Find where the given text appears and provide that cell's center as [x, y] coordinate. 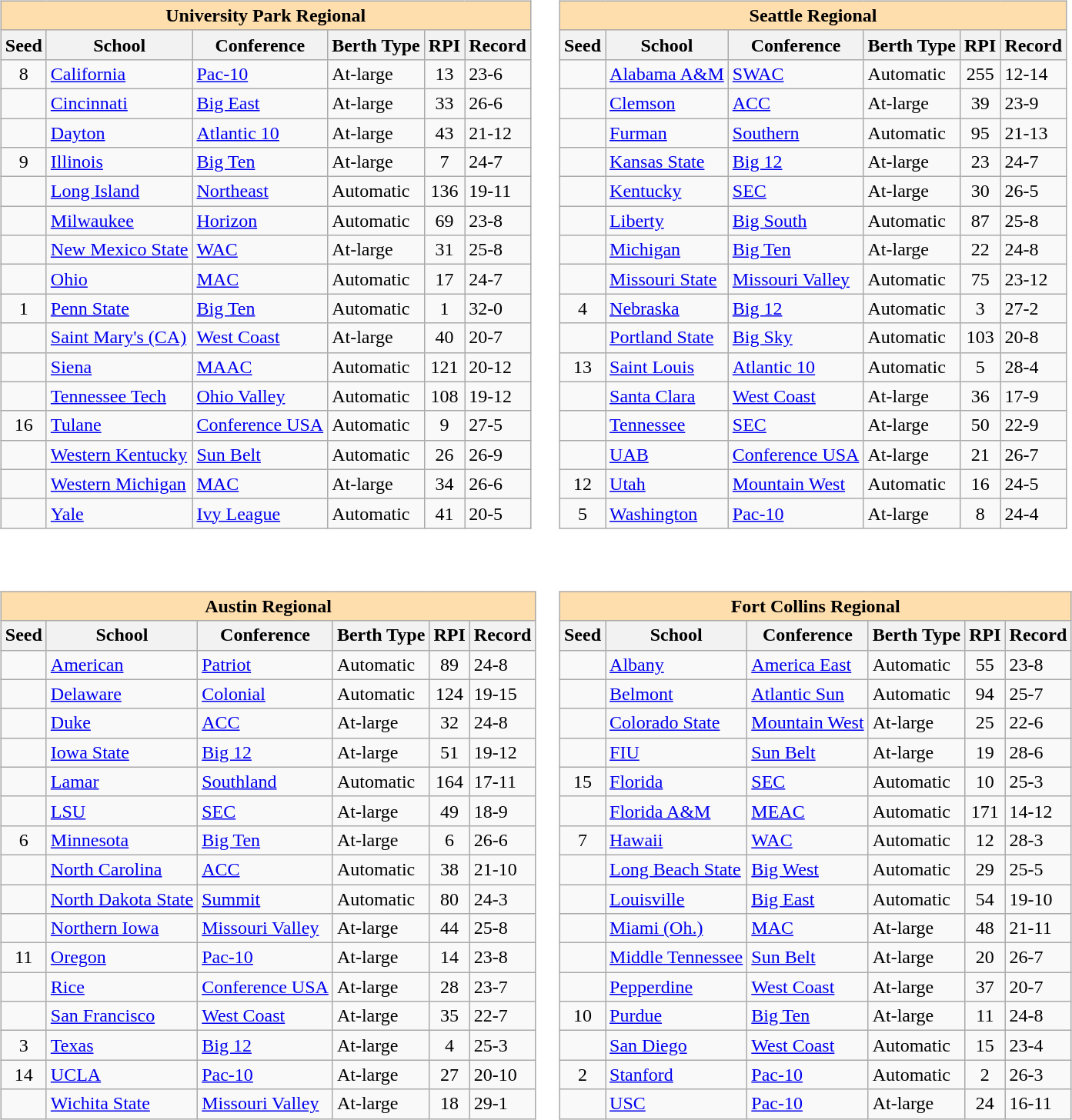
124 [449, 694]
21 [980, 455]
20-8 [1034, 338]
26-9 [498, 455]
18-9 [503, 811]
Utah [667, 484]
19 [985, 752]
Furman [667, 133]
21-12 [498, 133]
22-6 [1038, 723]
32-0 [498, 308]
Illinois [119, 162]
20-10 [503, 1075]
164 [449, 782]
Seattle Regional [813, 15]
87 [980, 221]
17 [444, 279]
89 [449, 665]
Pepperdine [676, 987]
Missouri State [667, 279]
22-7 [503, 1016]
24-5 [1034, 484]
20 [985, 958]
136 [444, 192]
Santa Clara [667, 396]
MEAC [808, 811]
Ivy League [260, 513]
Colorado State [676, 723]
Middle Tennessee [676, 958]
Yale [119, 513]
Duke [122, 723]
95 [980, 133]
16-11 [1038, 1104]
California [119, 74]
Dayton [119, 133]
Cincinnati [119, 103]
Michigan [667, 250]
28 [449, 987]
America East [808, 665]
Northern Iowa [122, 928]
University Park Regional [265, 15]
23-12 [1034, 279]
Northeast [260, 192]
36 [980, 396]
Tennessee Tech [119, 396]
48 [985, 928]
Wichita State [122, 1104]
20-5 [498, 513]
Long Island [119, 192]
22 [980, 250]
Horizon [260, 221]
Texas [122, 1045]
Clemson [667, 103]
Milwaukee [119, 221]
37 [985, 987]
Atlantic Sun [808, 694]
Long Beach State [676, 869]
30 [980, 192]
35 [449, 1016]
24-3 [503, 899]
33 [444, 103]
Belmont [676, 694]
39 [980, 103]
Tulane [119, 425]
Western Kentucky [119, 455]
255 [980, 74]
MAAC [260, 367]
19-11 [498, 192]
75 [980, 279]
69 [444, 221]
171 [985, 811]
Saint Louis [667, 367]
UAB [667, 455]
41 [444, 513]
25-7 [1038, 694]
Patriot [265, 665]
San Francisco [122, 1016]
23 [980, 162]
Stanford [676, 1075]
Siena [119, 367]
Minnesota [122, 840]
Summit [265, 899]
28-3 [1038, 840]
25-5 [1038, 869]
121 [444, 367]
28-6 [1038, 752]
Purdue [676, 1016]
Kentucky [667, 192]
LSU [122, 811]
38 [449, 869]
32 [449, 723]
21-10 [503, 869]
Delaware [122, 694]
17-11 [503, 782]
55 [985, 665]
44 [449, 928]
21-11 [1038, 928]
29 [985, 869]
22-9 [1034, 425]
Hawaii [676, 840]
49 [449, 811]
19-10 [1038, 899]
40 [444, 338]
23-4 [1038, 1045]
Penn State [119, 308]
27-2 [1034, 308]
Oregon [122, 958]
Portland State [667, 338]
29-1 [503, 1104]
Lamar [122, 782]
Miami (Oh.) [676, 928]
14-12 [1038, 811]
Ohio [119, 279]
27-5 [498, 425]
Louisville [676, 899]
FIU [676, 752]
Big West [808, 869]
50 [980, 425]
Ohio Valley [260, 396]
18 [449, 1104]
108 [444, 396]
Florida [676, 782]
Iowa State [122, 752]
19-15 [503, 694]
SWAC [796, 74]
26-3 [1038, 1075]
Rice [122, 987]
Southern [796, 133]
Southland [265, 782]
Nebraska [667, 308]
Austin Regional [268, 606]
San Diego [676, 1045]
Tennessee [667, 425]
New Mexico State [119, 250]
Albany [676, 665]
American [122, 665]
17-9 [1034, 396]
23-7 [503, 987]
26 [444, 455]
Big South [796, 221]
North Carolina [122, 869]
Fort Collins Regional [815, 606]
12-14 [1034, 74]
28-4 [1034, 367]
Kansas State [667, 162]
UCLA [122, 1075]
Big Sky [796, 338]
Alabama A&M [667, 74]
80 [449, 899]
34 [444, 484]
Florida A&M [676, 811]
23-9 [1034, 103]
USC [676, 1104]
20-12 [498, 367]
54 [985, 899]
23-6 [498, 74]
Washington [667, 513]
27 [449, 1075]
25 [985, 723]
Colonial [265, 694]
94 [985, 694]
Saint Mary's (CA) [119, 338]
Liberty [667, 221]
26-5 [1034, 192]
24 [985, 1104]
31 [444, 250]
21-13 [1034, 133]
103 [980, 338]
Western Michigan [119, 484]
51 [449, 752]
24-4 [1034, 513]
43 [444, 133]
North Dakota State [122, 899]
